Scan for the cell matching the given text and deliver its (x, y) coordinate at center. 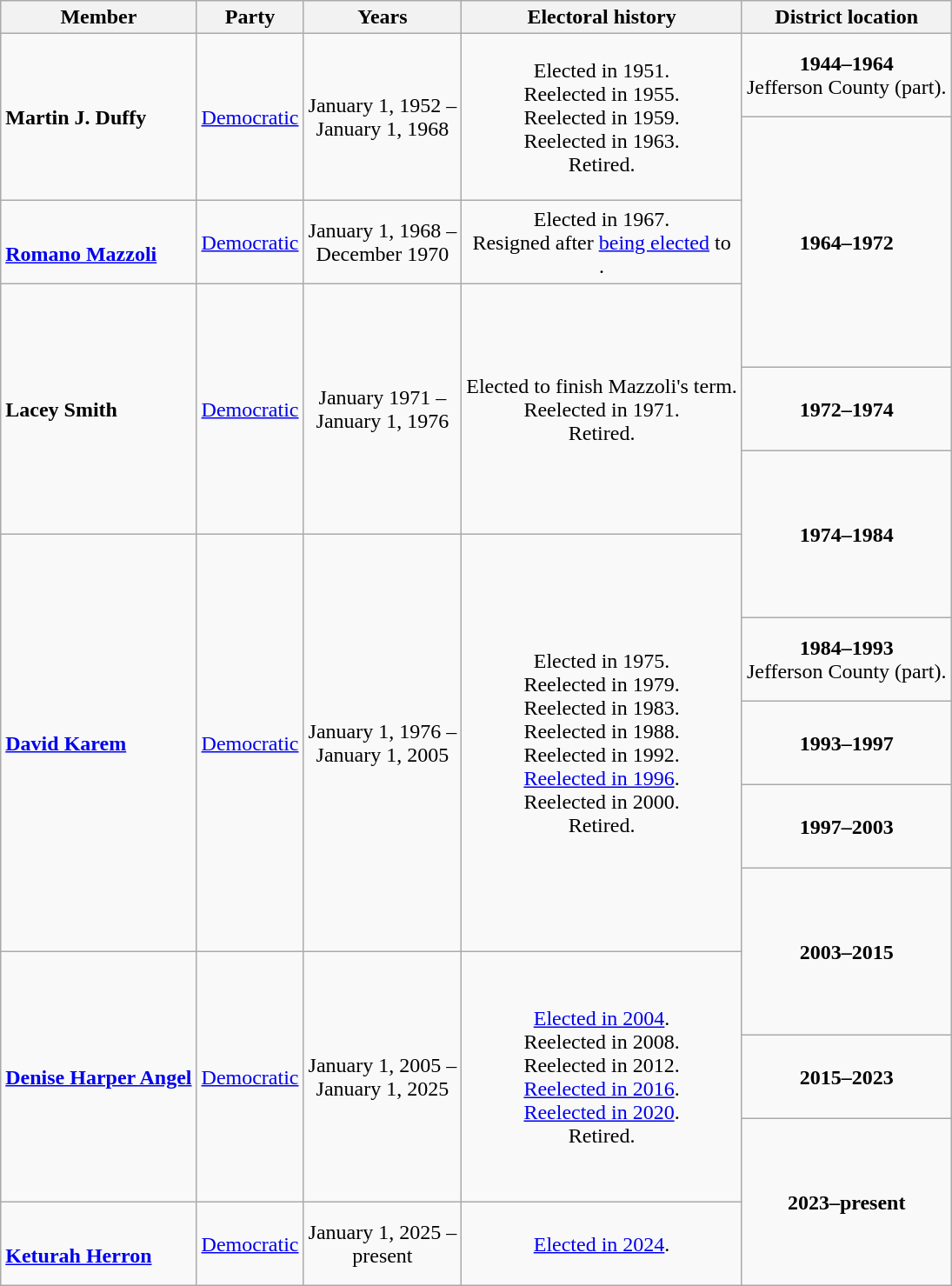
January 1971 –January 1, 1976 (383, 410)
January 1, 2025 –present (383, 1244)
January 1, 1968 –December 1970 (383, 243)
Party (250, 17)
David Karem (99, 743)
1997–2003 (847, 827)
District location (847, 17)
Elected in 2004.Reelected in 2008.Reelected in 2012.Reelected in 2016.Reelected in 2020.Retired. (602, 1077)
Lacey Smith (99, 410)
January 1, 1976 –January 1, 2005 (383, 743)
Keturah Herron (99, 1244)
1993–1997 (847, 743)
Elected in 1967.Resigned after being elected to. (602, 243)
1984–1993Jefferson County (part). (847, 660)
Elected in 2024. (602, 1244)
2015–2023 (847, 1077)
1964–1972 (847, 243)
1972–1974 (847, 410)
1944–1964Jefferson County (part). (847, 76)
Martin J. Duffy (99, 117)
Years (383, 17)
Member (99, 17)
Romano Mazzoli (99, 243)
Denise Harper Angel (99, 1077)
1974–1984 (847, 535)
2003–2015 (847, 952)
2023–present (847, 1203)
Elected to finish Mazzoli's term.Reelected in 1971.Retired. (602, 410)
January 1, 2005 –January 1, 2025 (383, 1077)
January 1, 1952 –January 1, 1968 (383, 117)
Electoral history (602, 17)
Elected in 1975.Reelected in 1979.Reelected in 1983.Reelected in 1988.Reelected in 1992.Reelected in 1996.Reelected in 2000.Retired. (602, 743)
Elected in 1951.Reelected in 1955.Reelected in 1959.Reelected in 1963.Retired. (602, 117)
